Find where the given text appears and provide that cell's center as (X, Y) coordinate. 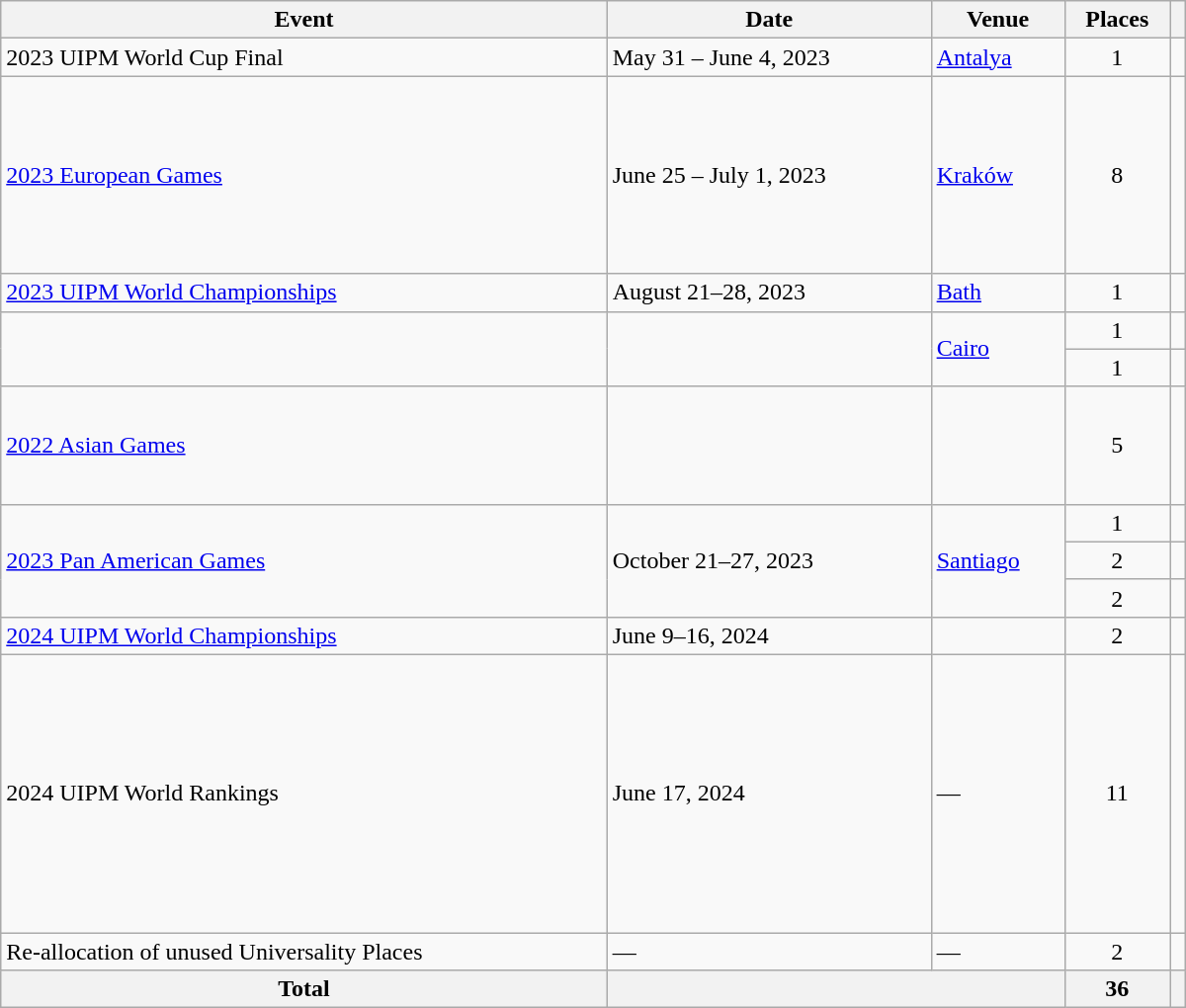
8 (1117, 175)
5 (1117, 445)
Date (769, 20)
June 9–16, 2024 (769, 635)
June 17, 2024 (769, 793)
May 31 – June 4, 2023 (769, 57)
Event (304, 20)
2023 European Games (304, 175)
2022 Asian Games (304, 445)
June 25 – July 1, 2023 (769, 175)
2024 UIPM World Rankings (304, 793)
Santiago (998, 560)
2023 UIPM World Championships (304, 293)
Re-allocation of unused Universality Places (304, 952)
2023 UIPM World Cup Final (304, 57)
2024 UIPM World Championships (304, 635)
2023 Pan American Games (304, 560)
Venue (998, 20)
October 21–27, 2023 (769, 560)
36 (1117, 989)
Places (1117, 20)
11 (1117, 793)
Antalya (998, 57)
Cairo (998, 349)
August 21–28, 2023 (769, 293)
Total (304, 989)
Bath (998, 293)
Kraków (998, 175)
